Return the [x, y] coordinate for the center point of the cell that contains the specified text.  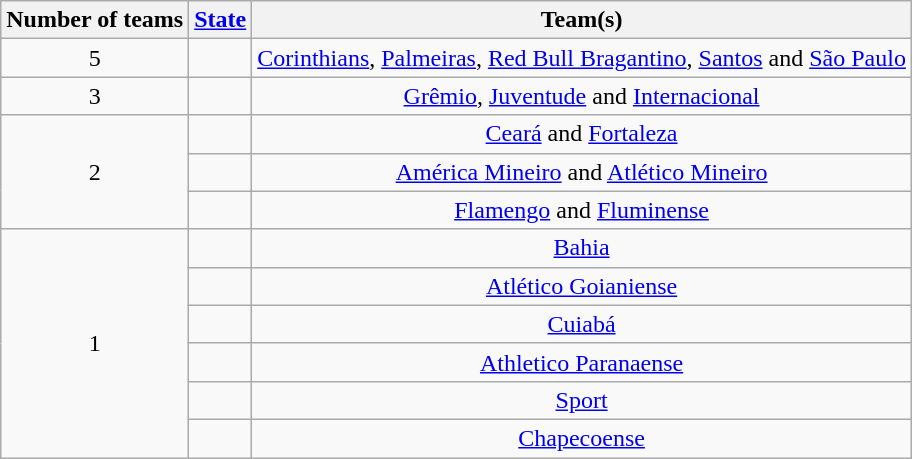
Athletico Paranaense [582, 362]
Corinthians, Palmeiras, Red Bull Bragantino, Santos and São Paulo [582, 58]
Cuiabá [582, 324]
Atlético Goianiense [582, 286]
Chapecoense [582, 438]
3 [95, 96]
5 [95, 58]
State [220, 20]
Ceará and Fortaleza [582, 134]
Team(s) [582, 20]
Sport [582, 400]
1 [95, 343]
América Mineiro and Atlético Mineiro [582, 172]
Number of teams [95, 20]
2 [95, 172]
Grêmio, Juventude and Internacional [582, 96]
Flamengo and Fluminense [582, 210]
Bahia [582, 248]
